Determine the (X, Y) coordinate at the center of the cell enclosing the given text.  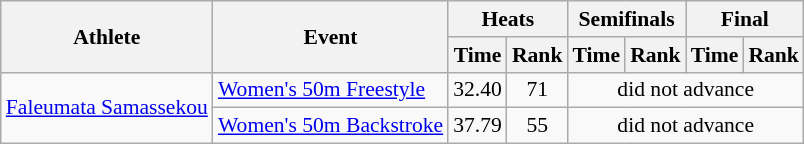
Women's 50m Backstroke (330, 126)
Heats (508, 19)
Women's 50m Freestyle (330, 90)
Faleumata Samassekou (107, 108)
55 (538, 126)
32.40 (478, 90)
Athlete (107, 36)
Semifinals (626, 19)
Event (330, 36)
71 (538, 90)
37.79 (478, 126)
Final (745, 19)
